Provide the (x, y) coordinate of the cell's center where the given text is located.  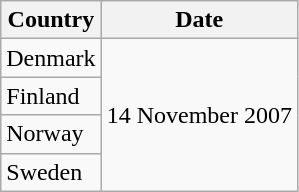
Finland (51, 96)
Sweden (51, 172)
Denmark (51, 58)
Date (199, 20)
Country (51, 20)
14 November 2007 (199, 115)
Norway (51, 134)
